Output the (X, Y) coordinate of the center of the cell containing the given text.  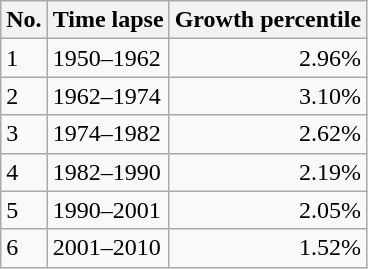
2001–2010 (108, 248)
6 (24, 248)
5 (24, 210)
1974–1982 (108, 134)
1 (24, 58)
4 (24, 172)
1962–1974 (108, 96)
1982–1990 (108, 172)
2.05% (268, 210)
1990–2001 (108, 210)
No. (24, 20)
2.19% (268, 172)
1950–1962 (108, 58)
2.96% (268, 58)
2.62% (268, 134)
3.10% (268, 96)
Time lapse (108, 20)
2 (24, 96)
Growth percentile (268, 20)
1.52% (268, 248)
3 (24, 134)
